Scan for the cell matching the given text and deliver its [X, Y] coordinate at center. 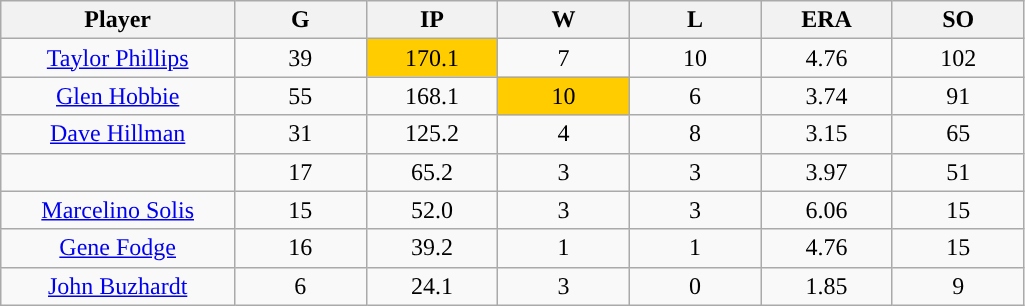
Taylor Phillips [118, 58]
16 [301, 248]
6.06 [827, 210]
IP [432, 20]
55 [301, 96]
125.2 [432, 134]
170.1 [432, 58]
Marcelino Solis [118, 210]
91 [958, 96]
65 [958, 134]
ERA [827, 20]
24.1 [432, 286]
102 [958, 58]
Gene Fodge [118, 248]
3.15 [827, 134]
39 [301, 58]
Glen Hobbie [118, 96]
7 [564, 58]
168.1 [432, 96]
39.2 [432, 248]
G [301, 20]
3.74 [827, 96]
0 [695, 286]
31 [301, 134]
65.2 [432, 172]
Player [118, 20]
3.97 [827, 172]
W [564, 20]
John Buzhardt [118, 286]
4 [564, 134]
SO [958, 20]
17 [301, 172]
51 [958, 172]
Dave Hillman [118, 134]
9 [958, 286]
L [695, 20]
52.0 [432, 210]
1.85 [827, 286]
8 [695, 134]
